Provide the (x, y) coordinate of the cell's center where the given text is located.  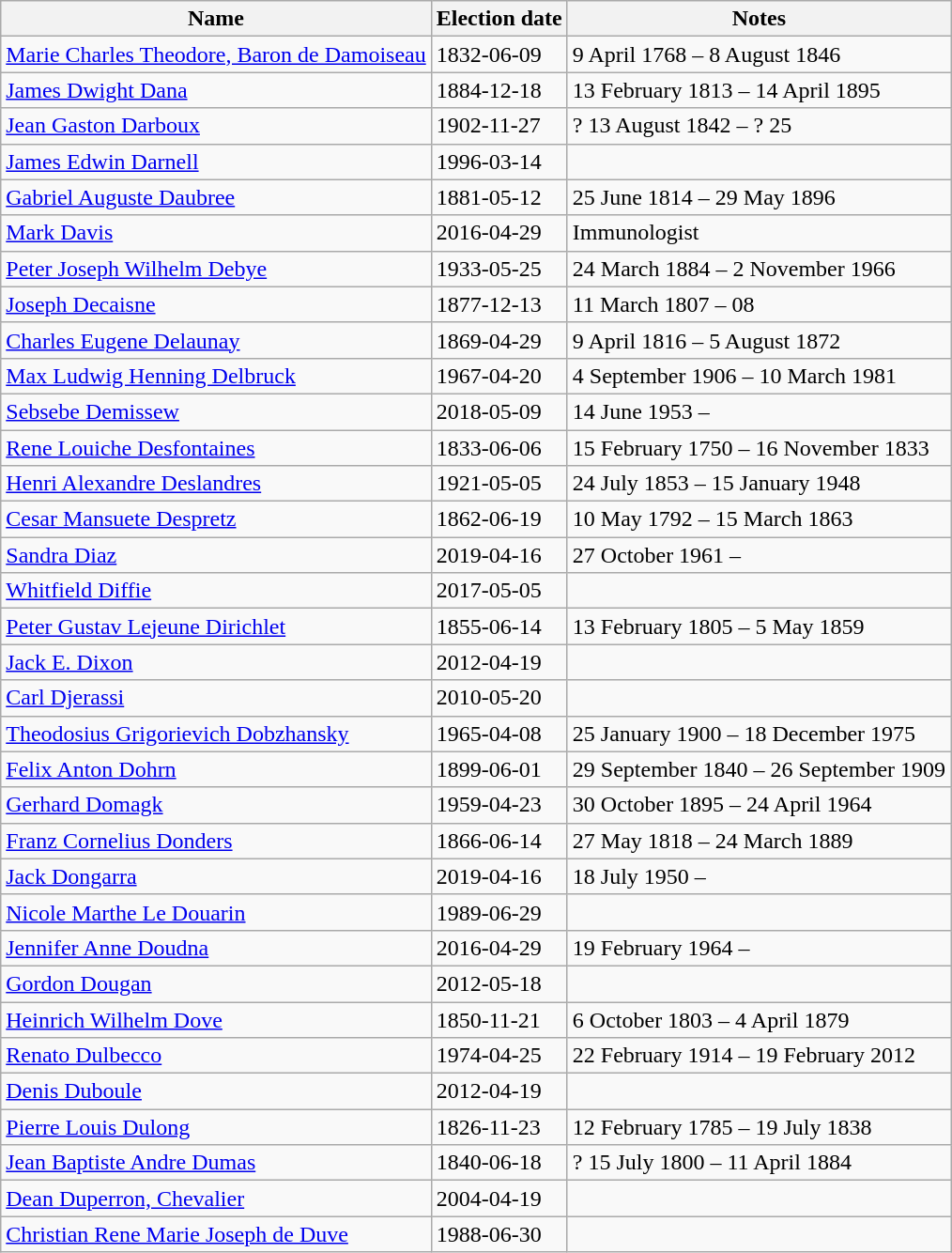
1826-11-23 (499, 1127)
9 April 1768 – 8 August 1846 (759, 54)
1899-06-01 (499, 769)
Jean Baptiste Andre Dumas (216, 1163)
29 September 1840 – 26 September 1909 (759, 769)
Sebsebe Demissew (216, 411)
Peter Joseph Wilhelm Debye (216, 269)
Carl Djerassi (216, 698)
Franz Cornelius Donders (216, 841)
13 February 1813 – 14 April 1895 (759, 90)
24 July 1853 – 15 January 1948 (759, 484)
Immunologist (759, 233)
10 May 1792 – 15 March 1863 (759, 519)
18 July 1950 – (759, 876)
27 May 1818 – 24 March 1889 (759, 841)
Mark Davis (216, 233)
1989-06-29 (499, 912)
Rene Louiche Desfontaines (216, 448)
11 March 1807 – 08 (759, 304)
14 June 1953 – (759, 411)
Notes (759, 19)
Felix Anton Dohrn (216, 769)
? 15 July 1800 – 11 April 1884 (759, 1163)
Marie Charles Theodore, Baron de Damoiseau (216, 54)
22 February 1914 – 19 February 2012 (759, 1056)
1862-06-19 (499, 519)
1850-11-21 (499, 1019)
1877-12-13 (499, 304)
1855-06-14 (499, 626)
19 February 1964 – (759, 948)
Jean Gaston Darboux (216, 126)
15 February 1750 – 16 November 1833 (759, 448)
Name (216, 19)
Renato Dulbecco (216, 1056)
Dean Duperron, Chevalier (216, 1199)
1884-12-18 (499, 90)
1902-11-27 (499, 126)
12 February 1785 – 19 July 1838 (759, 1127)
Pierre Louis Dulong (216, 1127)
Max Ludwig Henning Delbruck (216, 376)
Sandra Diaz (216, 555)
? 13 August 1842 – ? 25 (759, 126)
4 September 1906 – 10 March 1981 (759, 376)
27 October 1961 – (759, 555)
6 October 1803 – 4 April 1879 (759, 1019)
1833-06-06 (499, 448)
1974-04-25 (499, 1056)
30 October 1895 – 24 April 1964 (759, 805)
Heinrich Wilhelm Dove (216, 1019)
1996-03-14 (499, 162)
Denis Duboule (216, 1091)
Henri Alexandre Deslandres (216, 484)
2012-05-18 (499, 983)
2004-04-19 (499, 1199)
1959-04-23 (499, 805)
2018-05-09 (499, 411)
1967-04-20 (499, 376)
Whitfield Diffie (216, 591)
1881-05-12 (499, 197)
Christian Rene Marie Joseph de Duve (216, 1234)
Jack Dongarra (216, 876)
Nicole Marthe Le Douarin (216, 912)
James Dwight Dana (216, 90)
Joseph Decaisne (216, 304)
1869-04-29 (499, 340)
Charles Eugene Delaunay (216, 340)
Gerhard Domagk (216, 805)
2017-05-05 (499, 591)
1988-06-30 (499, 1234)
2010-05-20 (499, 698)
Jennifer Anne Doudna (216, 948)
24 March 1884 – 2 November 1966 (759, 269)
1866-06-14 (499, 841)
Gordon Dougan (216, 983)
1965-04-08 (499, 734)
Theodosius Grigorievich Dobzhansky (216, 734)
James Edwin Darnell (216, 162)
1921-05-05 (499, 484)
Election date (499, 19)
1933-05-25 (499, 269)
Cesar Mansuete Despretz (216, 519)
13 February 1805 – 5 May 1859 (759, 626)
9 April 1816 – 5 August 1872 (759, 340)
1840-06-18 (499, 1163)
25 January 1900 – 18 December 1975 (759, 734)
25 June 1814 – 29 May 1896 (759, 197)
Jack E. Dixon (216, 662)
1832-06-09 (499, 54)
Peter Gustav Lejeune Dirichlet (216, 626)
Gabriel Auguste Daubree (216, 197)
